Pinpoint the cell where the given text exists, returning its (X, Y) midpoint coordinate. 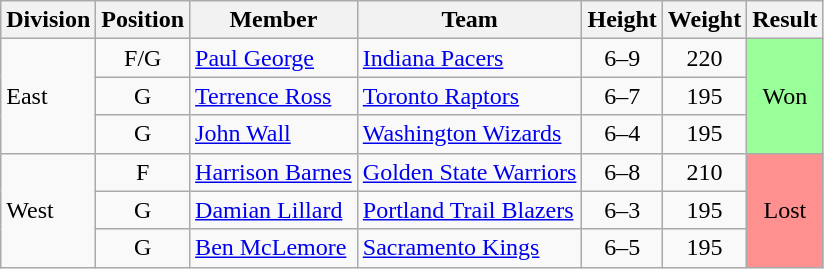
6–5 (622, 248)
Division (48, 20)
Golden State Warriors (470, 172)
6–4 (622, 134)
F (143, 172)
West (48, 210)
6–9 (622, 58)
210 (704, 172)
Team (470, 20)
East (48, 96)
Won (785, 96)
Damian Lillard (274, 210)
Terrence Ross (274, 96)
Member (274, 20)
Portland Trail Blazers (470, 210)
Lost (785, 210)
John Wall (274, 134)
Weight (704, 20)
F/G (143, 58)
220 (704, 58)
Height (622, 20)
6–8 (622, 172)
Position (143, 20)
Result (785, 20)
Sacramento Kings (470, 248)
Harrison Barnes (274, 172)
6–3 (622, 210)
Washington Wizards (470, 134)
6–7 (622, 96)
Toronto Raptors (470, 96)
Indiana Pacers (470, 58)
Ben McLemore (274, 248)
Paul George (274, 58)
